For the text-containing cell, return its midpoint in [x, y] coordinate format. 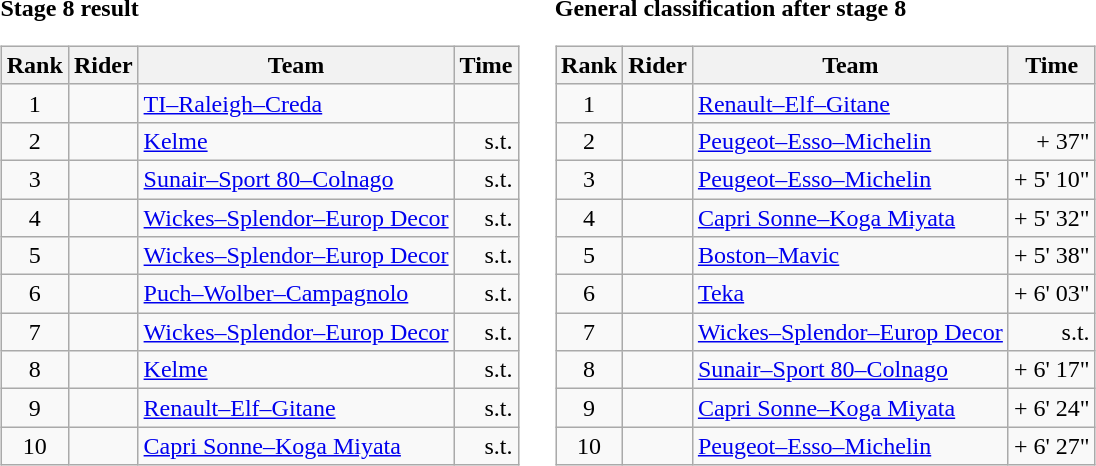
+ 6' 17" [1052, 370]
+ 37" [1052, 141]
+ 6' 03" [1052, 294]
TI–Raleigh–Creda [296, 103]
+ 5' 32" [1052, 217]
+ 6' 27" [1052, 446]
+ 5' 38" [1052, 256]
Boston–Mavic [850, 256]
Teka [850, 294]
+ 6' 24" [1052, 408]
+ 5' 10" [1052, 179]
Puch–Wolber–Campagnolo [296, 294]
